Extract the [x, y] coordinate from the center of the cell holding the provided text.  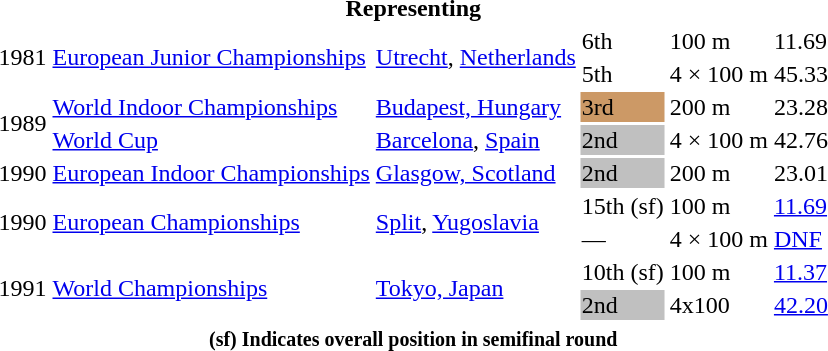
Utrecht, Netherlands [476, 58]
Split, Yugoslavia [476, 222]
10th (sf) [622, 272]
6th [622, 41]
4x100 [718, 305]
Budapest, Hungary [476, 107]
Tokyo, Japan [476, 288]
World Indoor Championships [211, 107]
3rd [622, 107]
— [622, 239]
15th (sf) [622, 206]
World Championships [211, 288]
European Indoor Championships [211, 173]
European Junior Championships [211, 58]
World Cup [211, 140]
5th [622, 74]
European Championships [211, 222]
Glasgow, Scotland [476, 173]
Barcelona, Spain [476, 140]
